Identify which cell holds the provided text, then report its (x, y) central coordinate. 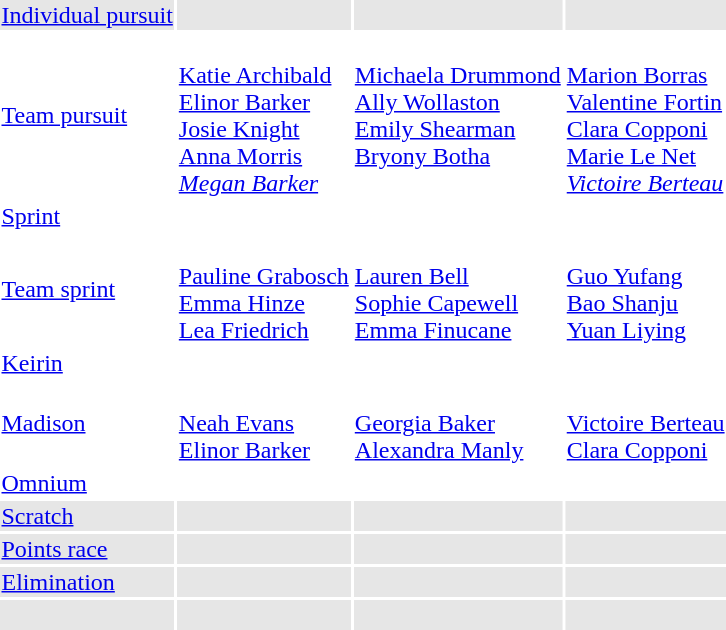
Katie ArchibaldElinor BarkerJosie KnightAnna MorrisMegan Barker (264, 116)
Marion BorrasValentine FortinClara CopponiMarie Le NetVictoire Berteau (646, 116)
Points race (87, 549)
Individual pursuit (87, 15)
Madison (87, 423)
Team pursuit (87, 116)
Omnium (87, 483)
Team sprint (87, 290)
Pauline GraboschEmma HinzeLea Friedrich (264, 290)
Guo YufangBao ShanjuYuan Liying (646, 290)
Scratch (87, 516)
Victoire BerteauClara Copponi (646, 423)
Sprint (87, 216)
Elimination (87, 582)
Neah EvansElinor Barker (264, 423)
Michaela DrummondAlly WollastonEmily ShearmanBryony Botha (458, 116)
Keirin (87, 363)
Georgia BakerAlexandra Manly (458, 423)
Lauren BellSophie CapewellEmma Finucane (458, 290)
